Output the (x, y) coordinate of the center of the cell containing the given text.  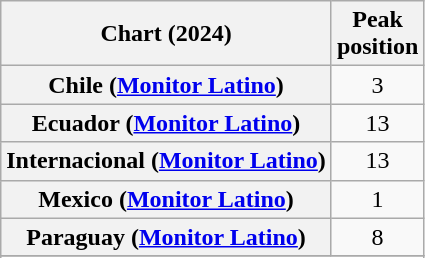
Chart (2024) (166, 34)
Peakposition (377, 34)
8 (377, 237)
1 (377, 199)
Chile (Monitor Latino) (166, 85)
Mexico (Monitor Latino) (166, 199)
Paraguay (Monitor Latino) (166, 237)
3 (377, 85)
Internacional (Monitor Latino) (166, 161)
Ecuador (Monitor Latino) (166, 123)
